Capture the cell that displays the provided text and extract its (x, y) central coordinate. 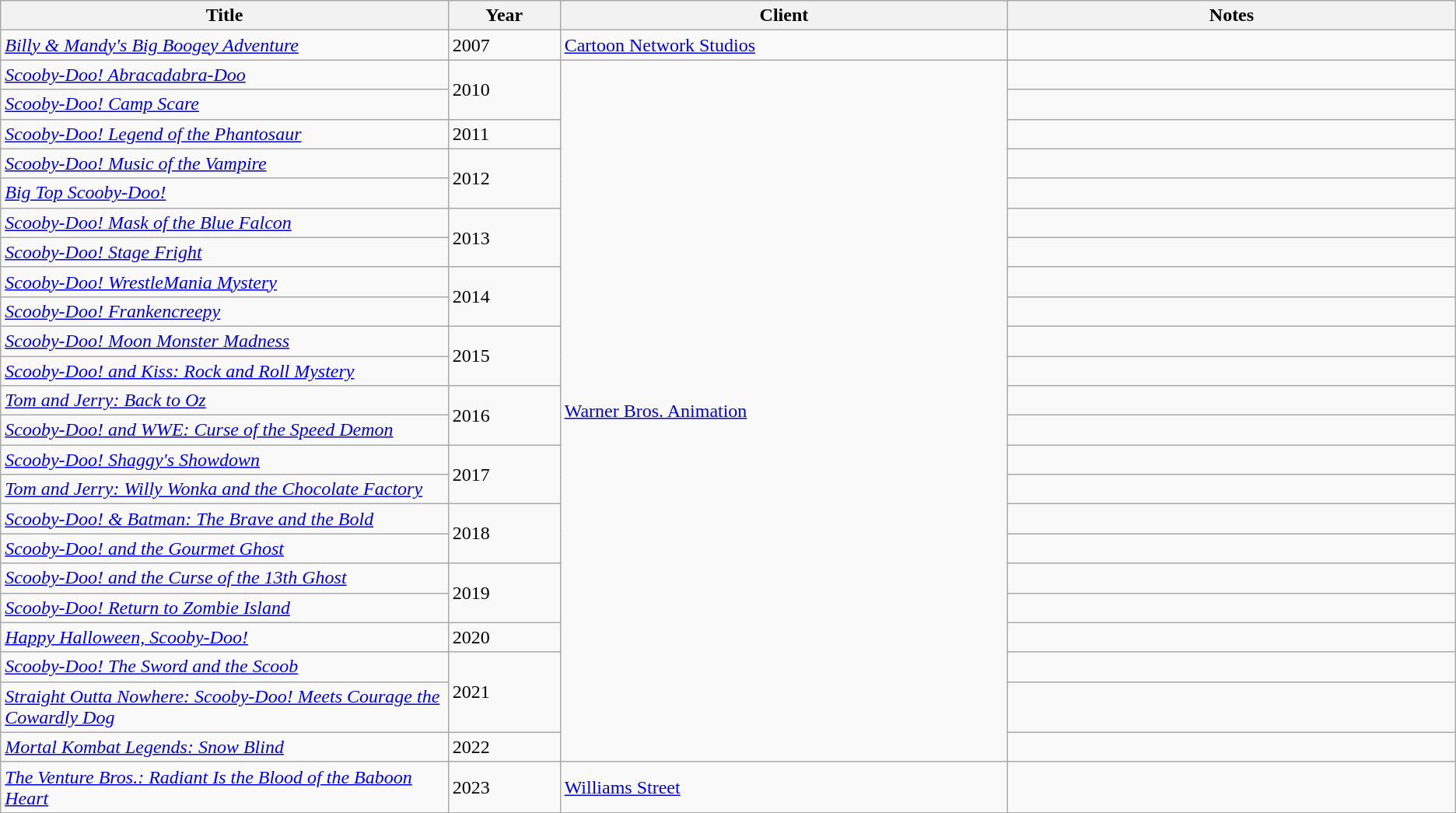
Title (225, 16)
Client (784, 16)
Mortal Kombat Legends: Snow Blind (225, 747)
2020 (504, 637)
2018 (504, 534)
Billy & Mandy's Big Boogey Adventure (225, 45)
Straight Outta Nowhere: Scooby-Doo! Meets Courage the Cowardly Dog (225, 706)
Scooby-Doo! & Batman: The Brave and the Bold (225, 519)
2014 (504, 296)
2022 (504, 747)
Year (504, 16)
Scooby-Doo! Stage Fright (225, 252)
Scooby-Doo! and the Gourmet Ghost (225, 548)
Scooby-Doo! Mask of the Blue Falcon (225, 223)
2007 (504, 45)
2010 (504, 89)
Scooby-Doo! and the Curse of the 13th Ghost (225, 578)
Scooby-Doo! Abracadabra-Doo (225, 75)
Scooby-Doo! Music of the Vampire (225, 163)
2012 (504, 178)
Big Top Scooby-Doo! (225, 193)
Scooby-Doo! WrestleMania Mystery (225, 282)
Scooby-Doo! Frankencreepy (225, 311)
Happy Halloween, Scooby-Doo! (225, 637)
Warner Bros. Animation (784, 411)
Scooby-Doo! The Sword and the Scoob (225, 667)
2011 (504, 134)
Scooby-Doo! and Kiss: Rock and Roll Mystery (225, 371)
Notes (1232, 16)
Cartoon Network Studios (784, 45)
2015 (504, 356)
2016 (504, 415)
Tom and Jerry: Willy Wonka and the Chocolate Factory (225, 489)
2023 (504, 787)
Tom and Jerry: Back to Oz (225, 401)
2021 (504, 692)
The Venture Bros.: Radiant Is the Blood of the Baboon Heart (225, 787)
2019 (504, 593)
Williams Street (784, 787)
Scooby-Doo! Moon Monster Madness (225, 341)
Scooby-Doo! and WWE: Curse of the Speed Demon (225, 430)
Scooby-Doo! Return to Zombie Island (225, 608)
Scooby-Doo! Shaggy's Showdown (225, 460)
Scooby-Doo! Camp Scare (225, 104)
Scooby-Doo! Legend of the Phantosaur (225, 134)
2017 (504, 475)
2013 (504, 237)
